Scan for the cell matching the given text and deliver its (x, y) coordinate at center. 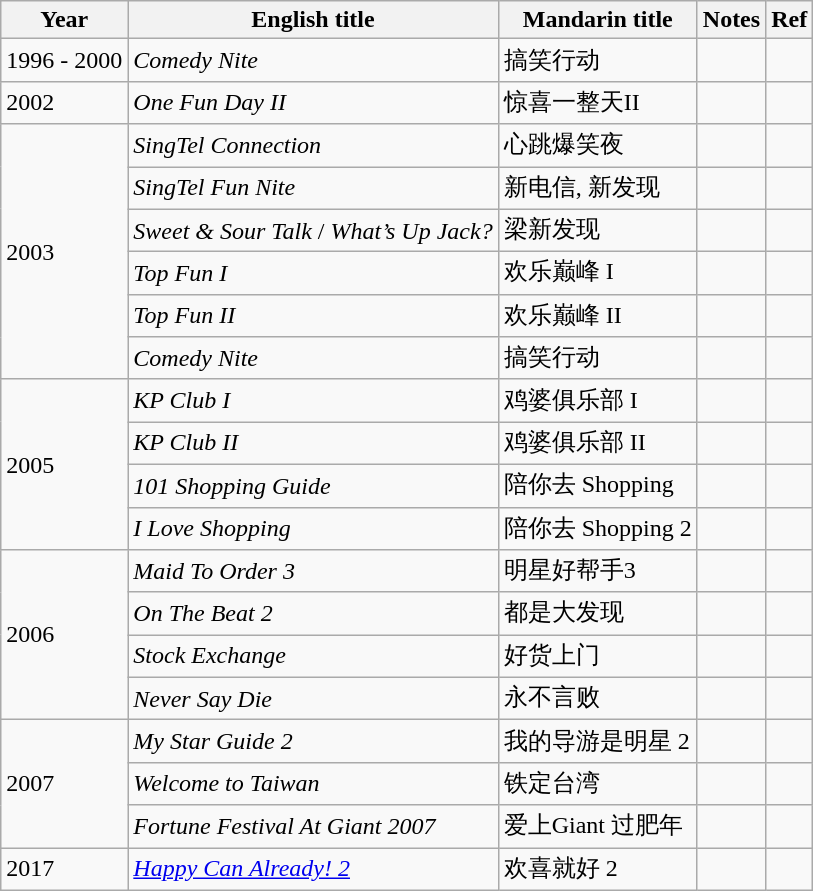
One Fun Day II (313, 102)
Never Say Die (313, 698)
KP Club II (313, 444)
2017 (64, 870)
SingTel Fun Nite (313, 188)
My Star Guide 2 (313, 742)
永不言败 (598, 698)
欢乐巅峰 I (598, 274)
铁定台湾 (598, 784)
Top Fun I (313, 274)
Happy Can Already! 2 (313, 870)
Welcome to Taiwan (313, 784)
欢乐巅峰 II (598, 316)
我的导游是明星 2 (598, 742)
好货上门 (598, 656)
欢喜就好 2 (598, 870)
2005 (64, 464)
Stock Exchange (313, 656)
Maid To Order 3 (313, 572)
Notes (731, 20)
101 Shopping Guide (313, 486)
心跳爆笑夜 (598, 146)
Fortune Festival At Giant 2007 (313, 826)
KP Club I (313, 400)
2007 (64, 784)
Mandarin title (598, 20)
Year (64, 20)
新电信, 新发现 (598, 188)
1996 - 2000 (64, 60)
SingTel Connection (313, 146)
明星好帮手3 (598, 572)
都是大发现 (598, 614)
2003 (64, 252)
陪你去 Shopping 2 (598, 528)
鸡婆俱乐部 II (598, 444)
2002 (64, 102)
I Love Shopping (313, 528)
Top Fun II (313, 316)
惊喜一整天II (598, 102)
2006 (64, 635)
Ref (790, 20)
English title (313, 20)
On The Beat 2 (313, 614)
Sweet & Sour Talk / What’s Up Jack? (313, 230)
梁新发现 (598, 230)
陪你去 Shopping (598, 486)
鸡婆俱乐部 I (598, 400)
爱上Giant 过肥年 (598, 826)
